From the cell containing the given text, extract its center point as (X, Y) coordinate. 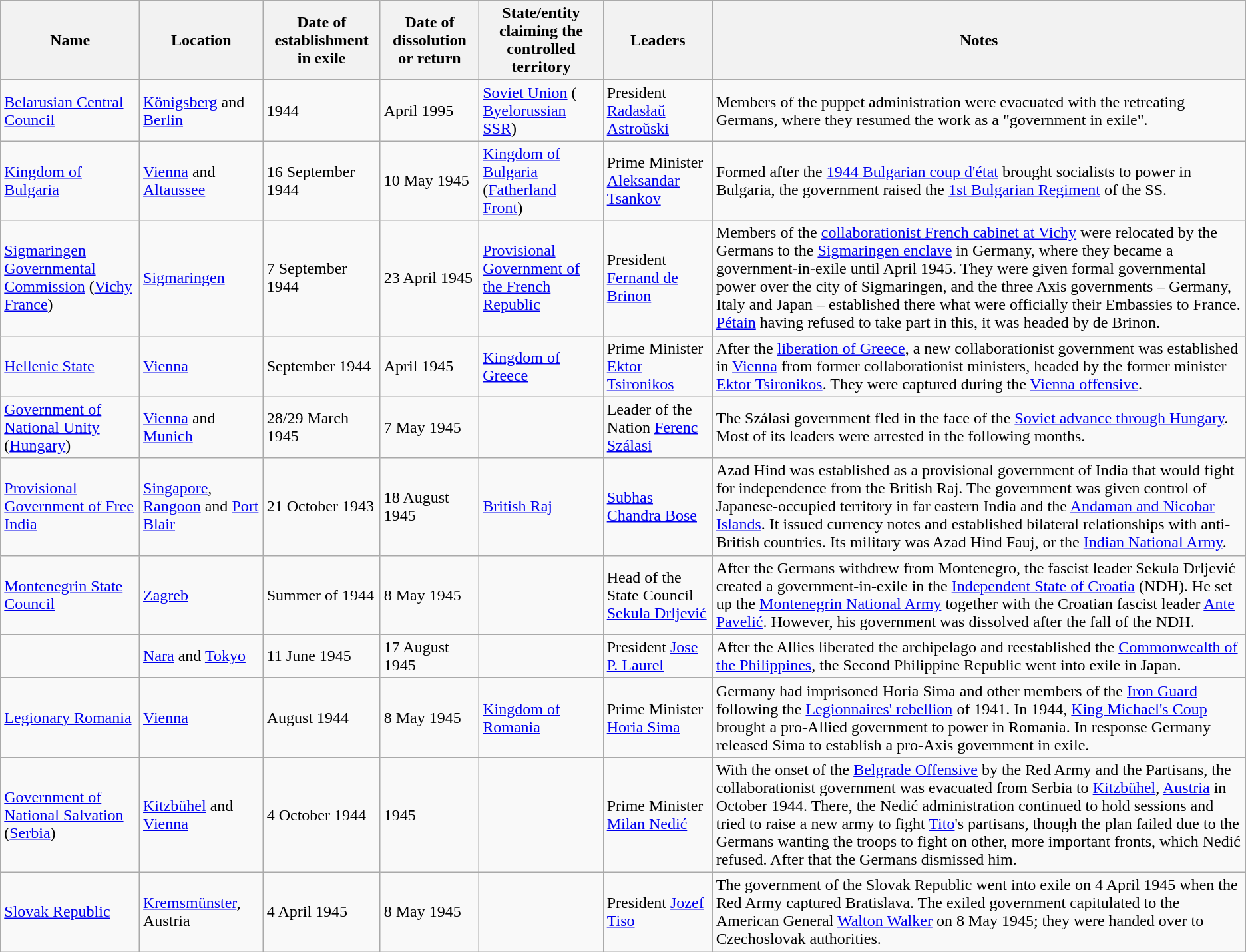
4 April 1945 (321, 912)
President Fernand de Brinon (658, 278)
Provisional Government of the French Republic (541, 278)
President Radasłaŭ Astroŭski (658, 111)
16 September 1944 (321, 181)
Kingdom of Romania (541, 718)
Soviet Union ( Byelorussian SSR) (541, 111)
April 1995 (430, 111)
Provisional Government of Free India (71, 507)
7 May 1945 (430, 427)
President Jose P. Laurel (658, 656)
23 April 1945 (430, 278)
21 October 1943 (321, 507)
Formed after the 1944 Bulgarian coup d'état brought socialists to power in Bulgaria, the government raised the 1st Bulgarian Regiment of the SS. (978, 181)
Königsberg and Berlin (202, 111)
Zagreb (202, 595)
Head of the State Council Sekula Drljević (658, 595)
Singapore, Rangoon and Port Blair (202, 507)
17 August 1945 (430, 656)
Kingdom of Greece (541, 366)
1945 (430, 815)
Kingdom of Bulgaria (Fatherland Front) (541, 181)
April 1945 (430, 366)
Slovak Republic (71, 912)
Kitzbühel and Vienna (202, 815)
Legionary Romania (71, 718)
Vienna and Munich (202, 427)
Government of National Salvation (Serbia) (71, 815)
Sigmaringen (202, 278)
Nara and Tokyo (202, 656)
Montenegrin State Council (71, 595)
Kingdom of Bulgaria (71, 181)
Name (71, 40)
Subhas Chandra Bose (658, 507)
10 May 1945 (430, 181)
Hellenic State (71, 366)
Members of the puppet administration were evacuated with the retreating Germans, where they resumed the work as a "government in exile". (978, 111)
Prime Minister Horia Sima (658, 718)
Kremsmünster, Austria (202, 912)
Location (202, 40)
Prime Minister Aleksandar Tsankov (658, 181)
State/entity claiming the controlled territory (541, 40)
4 October 1944 (321, 815)
Vienna and Altaussee (202, 181)
Date of dissolution or return (430, 40)
Government of National Unity (Hungary) (71, 427)
Sigmaringen Governmental Commission (Vichy France) (71, 278)
Leader of the Nation Ferenc Szálasi (658, 427)
1944 (321, 111)
Summer of 1944 (321, 595)
British Raj (541, 507)
18 August 1945 (430, 507)
Belarusian Central Council (71, 111)
August 1944 (321, 718)
Date of establishment in exile (321, 40)
The Szálasi government fled in the face of the Soviet advance through Hungary. Most of its leaders were arrested in the following months. (978, 427)
11 June 1945 (321, 656)
President Jozef Tiso (658, 912)
September 1944 (321, 366)
28/29 March 1945 (321, 427)
7 September 1944 (321, 278)
Leaders (658, 40)
Prime Minister Milan Nedić (658, 815)
Notes (978, 40)
Prime Minister Ektor Tsironikos (658, 366)
